From the cell containing the given text, extract its center point as [X, Y] coordinate. 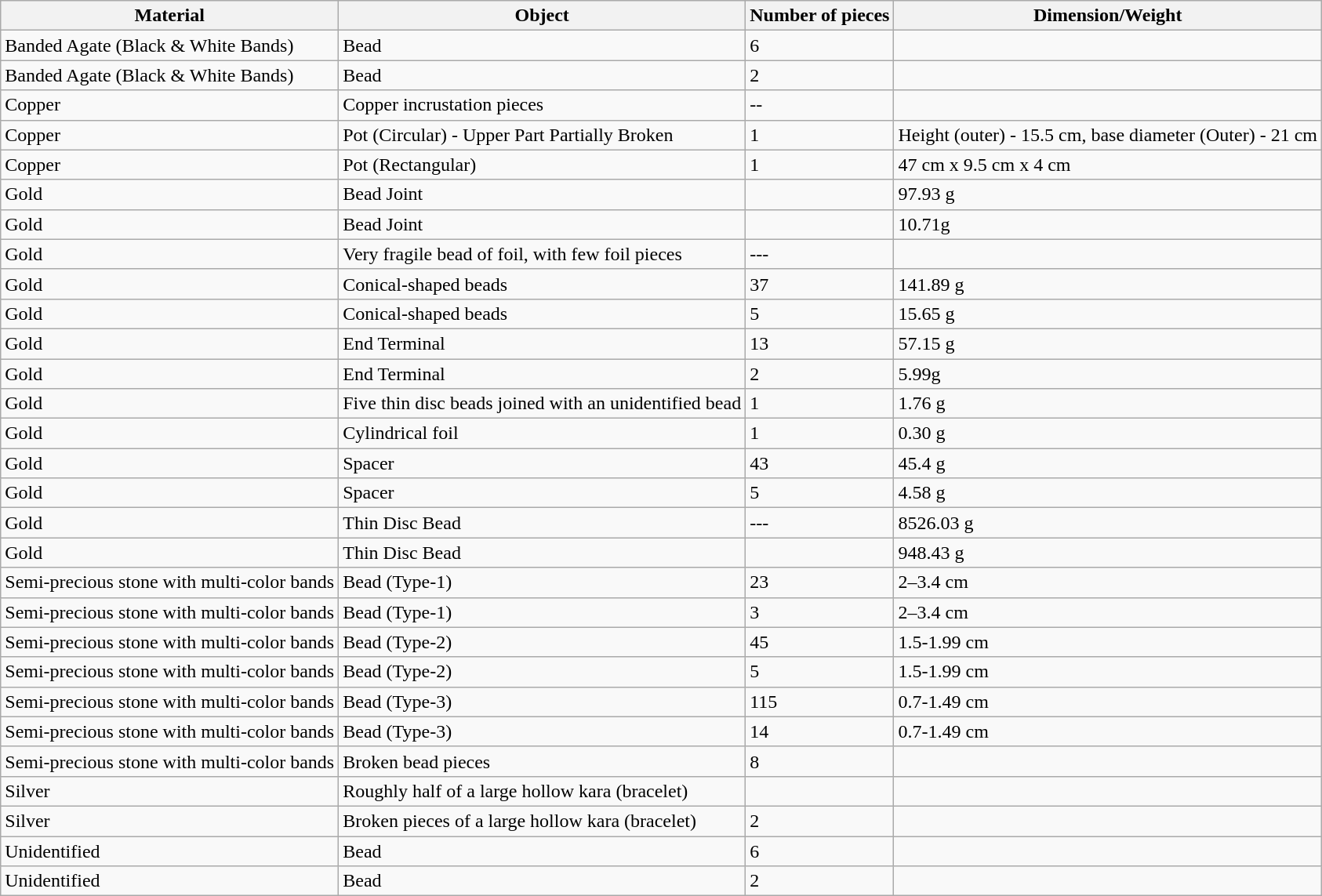
37 [820, 284]
Very fragile bead of foil, with few foil pieces [543, 254]
43 [820, 463]
3 [820, 612]
Object [543, 16]
13 [820, 343]
Height (outer) - 15.5 cm, base diameter (Outer) - 21 cm [1108, 135]
97.93 g [1108, 194]
15.65 g [1108, 314]
Broken bead pieces [543, 761]
10.71g [1108, 224]
Pot (Rectangular) [543, 165]
Copper incrustation pieces [543, 105]
Roughly half of a large hollow kara (bracelet) [543, 791]
8 [820, 761]
115 [820, 702]
0.30 g [1108, 433]
Number of pieces [820, 16]
45 [820, 642]
Five thin disc beads joined with an unidentified bead [543, 404]
Dimension/Weight [1108, 16]
Cylindrical foil [543, 433]
948.43 g [1108, 553]
45.4 g [1108, 463]
Broken pieces of a large hollow kara (bracelet) [543, 821]
8526.03 g [1108, 523]
Material [169, 16]
141.89 g [1108, 284]
14 [820, 731]
1.76 g [1108, 404]
Pot (Circular) - Upper Part Partially Broken [543, 135]
57.15 g [1108, 343]
4.58 g [1108, 493]
-- [820, 105]
23 [820, 582]
5.99g [1108, 374]
47 cm x 9.5 cm x 4 cm [1108, 165]
